Search for the cell housing the specified text and yield its [x, y] center coordinate. 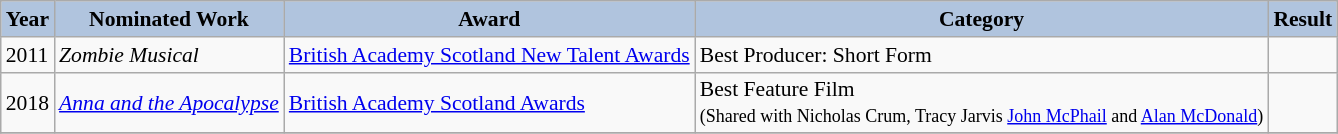
Zombie Musical [169, 55]
British Academy Scotland New Talent Awards [490, 55]
Year [28, 19]
Award [490, 19]
Result [1302, 19]
2018 [28, 102]
British Academy Scotland Awards [490, 102]
Best Feature Film(Shared with Nicholas Crum, Tracy Jarvis John McPhail and Alan McDonald) [982, 102]
Anna and the Apocalypse [169, 102]
Category [982, 19]
Best Producer: Short Form [982, 55]
2011 [28, 55]
Nominated Work [169, 19]
